Output the (x, y) coordinate of the center of the cell containing the given text.  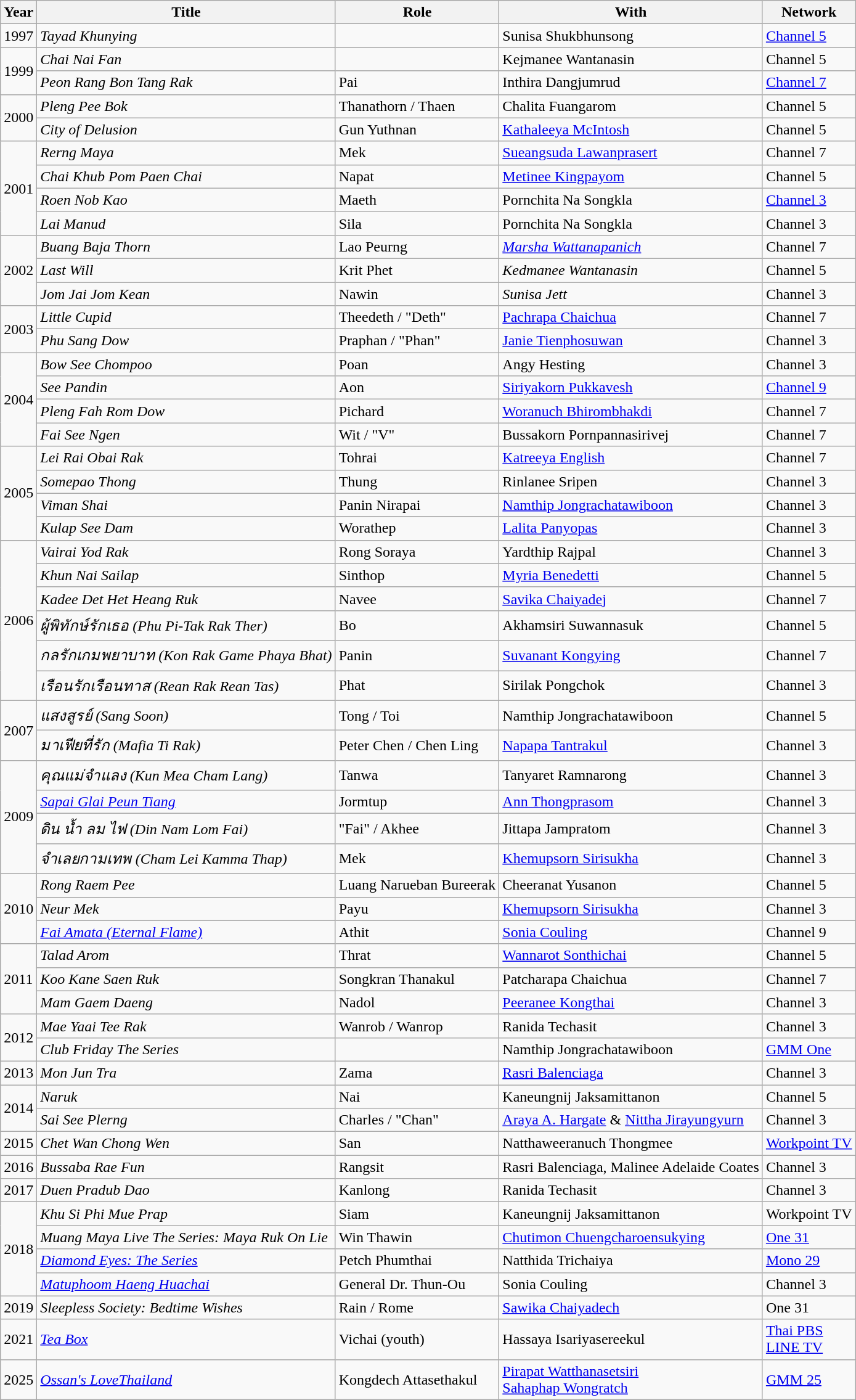
Poan (417, 364)
Tohrai (417, 458)
Khu Si Phi Mue Prap (186, 1214)
Rong Soraya (417, 552)
Somepao Thong (186, 481)
Phat (417, 686)
Lei Rai Obai Rak (186, 458)
Worathep (417, 528)
2019 (18, 1308)
Peeranee Kongthai (631, 1002)
Maeth (417, 200)
Pirapat WatthanasetsiriSahaphap Wongratch (631, 1380)
2001 (18, 188)
With (631, 12)
Lao Peurng (417, 247)
Sueangsuda Lawanprasert (631, 153)
Naruk (186, 1097)
Kejmanee Wantanasin (631, 59)
Metinee Kingpayom (631, 176)
2004 (18, 399)
Akhamsiri Suwannasuk (631, 625)
2009 (18, 817)
Khun Nai Sailap (186, 575)
Praphan / "Phan" (417, 341)
2007 (18, 730)
Hassaya Isariyasereekul (631, 1339)
Jormtup (417, 802)
Sleepless Society: Bedtime Wishes (186, 1308)
Mam Gaem Daeng (186, 1002)
Nai (417, 1097)
Songkran Thanakul (417, 979)
Duen Pradub Dao (186, 1190)
Chet Wan Chong Wen (186, 1144)
General Dr. Thun-Ou (417, 1284)
Sila (417, 223)
Cheeranat Yusanon (631, 885)
GMM One (809, 1049)
2016 (18, 1167)
Chai Khub Pom Paen Chai (186, 176)
Viman Shai (186, 505)
Rasri Balenciaga (631, 1073)
Ann Thongprasom (631, 802)
Pleng Pee Bok (186, 106)
Mon Jun Tra (186, 1073)
จำเลยกามเทพ (Cham Lei Kamma Thap) (186, 858)
เรือนรักเรือนทาส (Rean Rak Rean Tas) (186, 686)
Year (18, 12)
Role (417, 12)
Inthira Dangjumrud (631, 83)
Little Cupid (186, 317)
Aon (417, 388)
2025 (18, 1380)
ดิน น้ำ ลม ไฟ (Din Nam Lom Fai) (186, 829)
Roen Nob Kao (186, 200)
Sunisa Jett (631, 294)
Yardthip Rajpal (631, 552)
Thrat (417, 956)
Muang Maya Live The Series: Maya Ruk On Lie (186, 1237)
2000 (18, 118)
Title (186, 12)
Rangsit (417, 1167)
Patcharapa Chaichua (631, 979)
City of Delusion (186, 129)
2006 (18, 620)
Luang Narueban Bureerak (417, 885)
Charles / "Chan" (417, 1120)
Club Friday The Series (186, 1049)
Chalita Fuangarom (631, 106)
Pichard (417, 411)
Sunisa Shukbhunsong (631, 36)
Tanyaret Ramnarong (631, 776)
Peon Rang Bon Tang Rak (186, 83)
2017 (18, 1190)
Nadol (417, 1002)
Sirilak Pongchok (631, 686)
Diamond Eyes: The Series (186, 1261)
Bow See Chompoo (186, 364)
Vichai (youth) (417, 1339)
2003 (18, 329)
Neur Mek (186, 909)
Natthida Trichaiya (631, 1261)
2018 (18, 1249)
Fai See Ngen (186, 435)
Kedmanee Wantanasin (631, 270)
ผู้พิทักษ์รักเธอ (Phu Pi-Tak Rak Ther) (186, 625)
2015 (18, 1144)
1997 (18, 36)
Katreeya English (631, 458)
Angy Hesting (631, 364)
Bo (417, 625)
2010 (18, 909)
GMM 25 (809, 1380)
Marsha Wattanapanich (631, 247)
2021 (18, 1339)
Pleng Fah Rom Dow (186, 411)
Kanlong (417, 1190)
Rerng Maya (186, 153)
Sawika Chaiyadech (631, 1308)
Buang Baja Thorn (186, 247)
Kulap See Dam (186, 528)
2012 (18, 1038)
Bussaba Rae Fun (186, 1167)
มาเฟียที่รัก (Mafia Ti Rak) (186, 746)
San (417, 1144)
Talad Arom (186, 956)
Pai (417, 83)
Krit Phet (417, 270)
Matuphoom Haeng Huachai (186, 1284)
Rasri Balenciaga, Malinee Adelaide Coates (631, 1167)
Napapa Tantrakul (631, 746)
2013 (18, 1073)
Ossan's LoveThailand (186, 1380)
Gun Yuthnan (417, 129)
Panin Nirapai (417, 505)
แสงสูรย์ (Sang Soon) (186, 715)
Wanrob / Wanrop (417, 1026)
Panin (417, 656)
Tanwa (417, 776)
กลรักเกมพยาบาท (Kon Rak Game Phaya Bhat) (186, 656)
Nawin (417, 294)
Jom Jai Jom Kean (186, 294)
Rong Raem Pee (186, 885)
Mono 29 (809, 1261)
2002 (18, 270)
Peter Chen / Chen Ling (417, 746)
Rain / Rome (417, 1308)
2014 (18, 1108)
Tea Box (186, 1339)
Bussakorn Pornpannasirivej (631, 435)
Myria Benedetti (631, 575)
Phu Sang Dow (186, 341)
Thung (417, 481)
Payu (417, 909)
Thai PBSLINE TV (809, 1339)
Tong / Toi (417, 715)
Mae Yaai Tee Rak (186, 1026)
Sai See Plerng (186, 1120)
Sapai Glai Peun Tiang (186, 802)
Jittapa Jampratom (631, 829)
Savika Chaiyadej (631, 599)
Vairai Yod Rak (186, 552)
Last Will (186, 270)
Lalita Panyopas (631, 528)
Petch Phumthai (417, 1261)
Kathaleeya McIntosh (631, 129)
Zama (417, 1073)
Suvanant Kongying (631, 656)
Win Thawin (417, 1237)
Natthaweeranuch Thongmee (631, 1144)
Pachrapa Chaichua (631, 317)
Chutimon Chuengcharoensukying (631, 1237)
Araya A. Hargate & Nittha Jirayungyurn (631, 1120)
Navee (417, 599)
Network (809, 12)
Napat (417, 176)
คุณแม่จำแลง (Kun Mea Cham Lang) (186, 776)
Kadee Det Het Heang Ruk (186, 599)
Janie Tienphosuwan (631, 341)
Athit (417, 932)
Rinlanee Sripen (631, 481)
Tayad Khunying (186, 36)
2011 (18, 979)
2005 (18, 493)
Koo Kane Saen Ruk (186, 979)
Wit / "V" (417, 435)
Chai Nai Fan (186, 59)
"Fai" / Akhee (417, 829)
See Pandin (186, 388)
Woranuch Bhirombhakdi (631, 411)
Kongdech Attasethakul (417, 1380)
Fai Amata (Eternal Flame) (186, 932)
Thanathorn / Thaen (417, 106)
Lai Manud (186, 223)
Wannarot Sonthichai (631, 956)
Sinthop (417, 575)
Siriyakorn Pukkavesh (631, 388)
1999 (18, 71)
Siam (417, 1214)
Theedeth / "Deth" (417, 317)
